Find where the given text appears and provide that cell's center as (X, Y) coordinate. 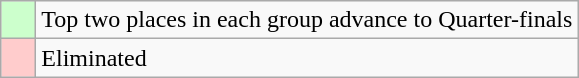
Eliminated (307, 58)
Top two places in each group advance to Quarter-finals (307, 20)
